Find where the given text appears and provide that cell's center as [X, Y] coordinate. 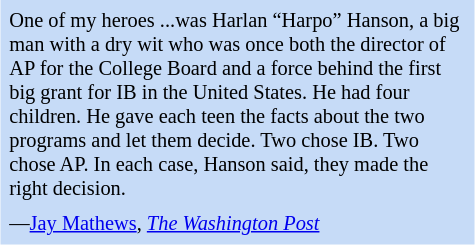
—Jay Mathews, The Washington Post [238, 224]
